Determine the (X, Y) coordinate at the center of the cell enclosing the given text.  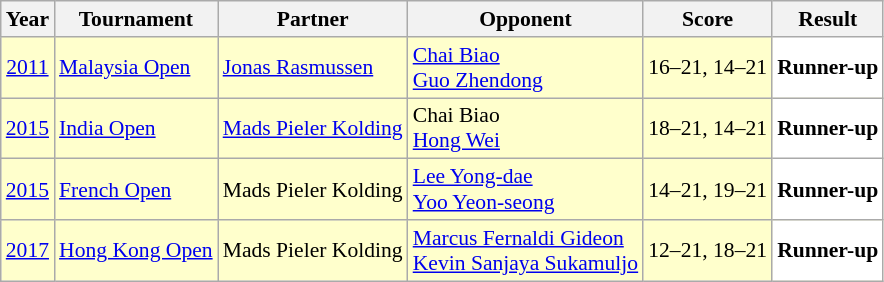
Chai Biao Guo Zhendong (526, 68)
Year (28, 19)
Jonas Rasmussen (313, 68)
Hong Kong Open (136, 250)
2017 (28, 250)
India Open (136, 128)
16–21, 14–21 (708, 68)
Malaysia Open (136, 68)
Result (828, 19)
Score (708, 19)
French Open (136, 190)
Lee Yong-dae Yoo Yeon-seong (526, 190)
Opponent (526, 19)
14–21, 19–21 (708, 190)
2011 (28, 68)
Partner (313, 19)
Chai Biao Hong Wei (526, 128)
18–21, 14–21 (708, 128)
Tournament (136, 19)
12–21, 18–21 (708, 250)
Marcus Fernaldi Gideon Kevin Sanjaya Sukamuljo (526, 250)
